Identify which cell holds the provided text, then report its (X, Y) central coordinate. 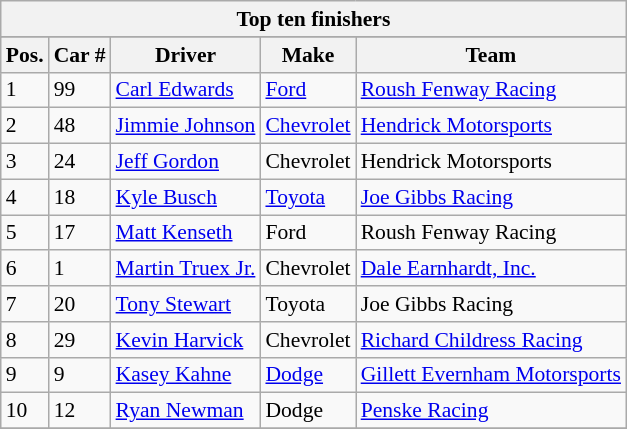
20 (80, 304)
Driver (186, 55)
3 (25, 162)
Pos. (25, 55)
Ryan Newman (186, 411)
12 (80, 411)
99 (80, 90)
29 (80, 340)
Make (308, 55)
Martin Truex Jr. (186, 269)
7 (25, 304)
Matt Kenseth (186, 233)
Jeff Gordon (186, 162)
Jimmie Johnson (186, 126)
18 (80, 197)
Kevin Harvick (186, 340)
24 (80, 162)
8 (25, 340)
Gillett Evernham Motorsports (491, 375)
Car # (80, 55)
Top ten finishers (314, 19)
Penske Racing (491, 411)
Tony Stewart (186, 304)
Carl Edwards (186, 90)
Dale Earnhardt, Inc. (491, 269)
6 (25, 269)
Kasey Kahne (186, 375)
17 (80, 233)
Kyle Busch (186, 197)
Richard Childress Racing (491, 340)
Team (491, 55)
5 (25, 233)
48 (80, 126)
10 (25, 411)
2 (25, 126)
4 (25, 197)
